Locate the cell with the specified text and output its (X, Y) center coordinate. 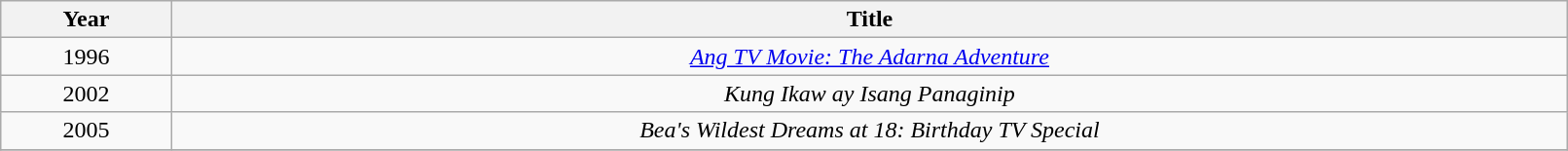
Ang TV Movie: The Adarna Adventure (870, 57)
2005 (86, 131)
Bea's Wildest Dreams at 18: Birthday TV Special (870, 131)
Year (86, 19)
Kung Ikaw ay Isang Panaginip (870, 94)
2002 (86, 94)
Title (870, 19)
1996 (86, 57)
